Identify which cell holds the provided text, then report its (x, y) central coordinate. 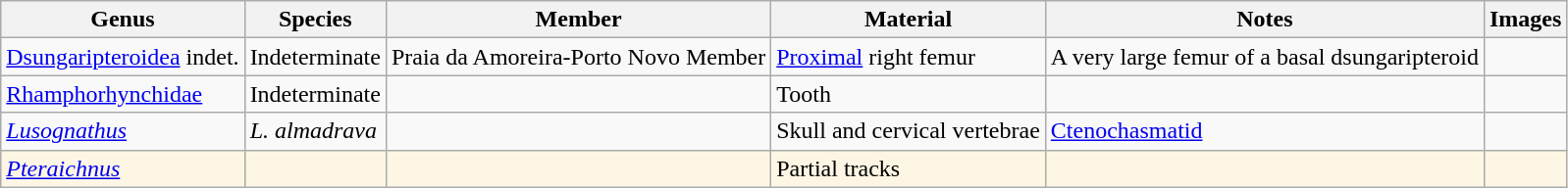
Praia da Amoreira-Porto Novo Member (578, 57)
Genus (123, 20)
Lusognathus (123, 131)
Skull and cervical vertebrae (909, 131)
Ctenochasmatid (1264, 131)
Member (578, 20)
L. almadrava (315, 131)
Images (1525, 20)
A very large femur of a basal dsungaripteroid (1264, 57)
Tooth (909, 94)
Rhamphorhynchidae (123, 94)
Proximal right femur (909, 57)
Notes (1264, 20)
Material (909, 20)
Dsungaripteroidea indet. (123, 57)
Species (315, 20)
Pteraichnus (123, 168)
Partial tracks (909, 168)
